Search for the cell housing the specified text and yield its (x, y) center coordinate. 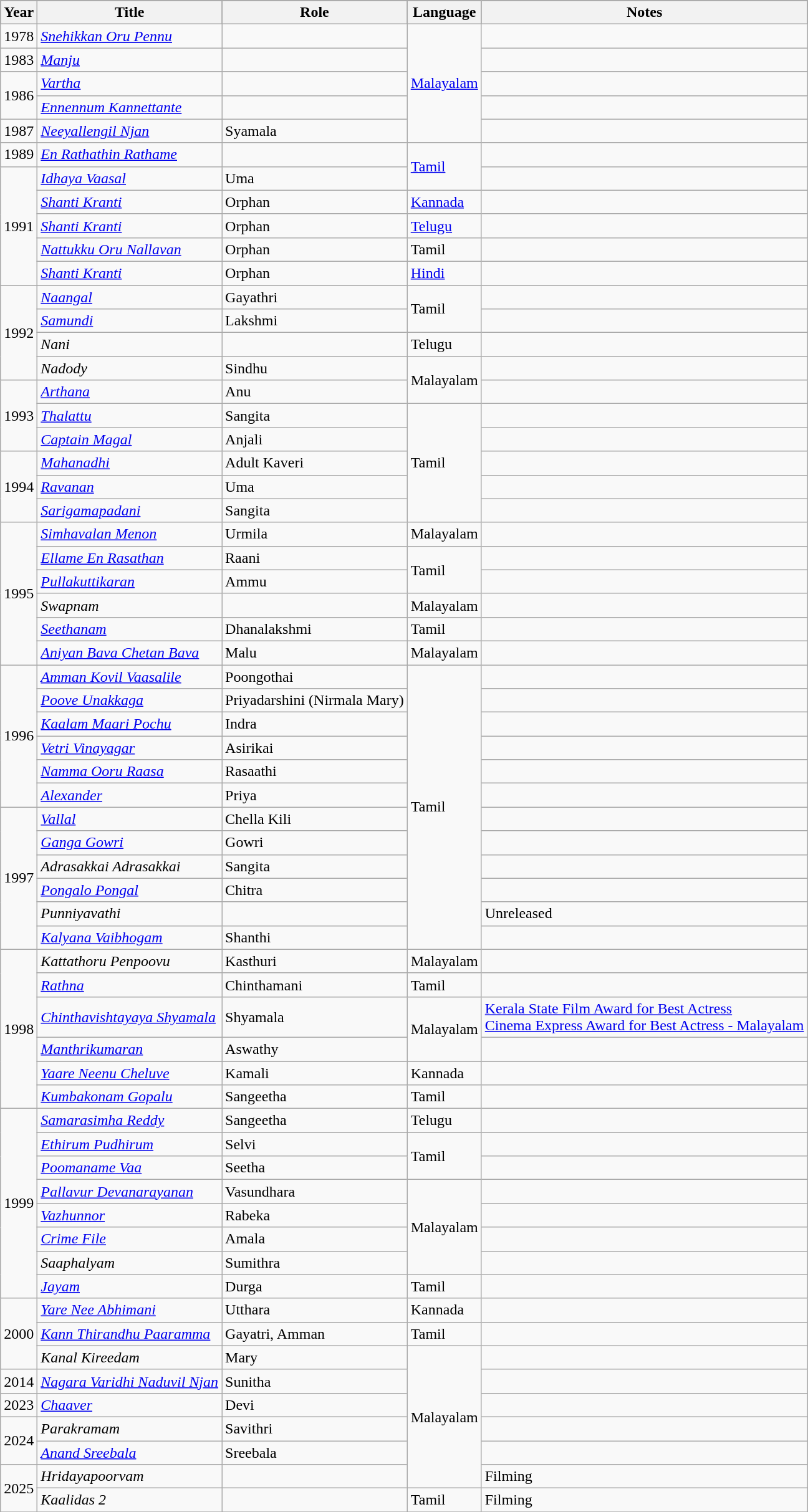
Adrasakkai Adrasakkai (130, 866)
2023 (19, 1405)
Ravanan (130, 487)
Pongalo Pongal (130, 890)
Kasthuri (315, 961)
Language (444, 12)
Crime File (130, 1239)
Hridayapoorvam (130, 1476)
1978 (19, 36)
Kamali (315, 1073)
Swapnam (130, 605)
Raani (315, 558)
Rabeka (315, 1215)
En Rathathin Rathame (130, 155)
1996 (19, 735)
Role (315, 12)
Rathna (130, 985)
Pallavur Devanarayanan (130, 1192)
1986 (19, 95)
1999 (19, 1203)
Year (19, 12)
Simhavalan Menon (130, 534)
Vallal (130, 819)
Anand Sreebala (130, 1453)
Gayatri, Amman (315, 1334)
Ganga Gowri (130, 843)
Yare Nee Abhimani (130, 1310)
2024 (19, 1440)
Vartha (130, 84)
2025 (19, 1488)
Mary (315, 1357)
Shanthi (315, 937)
Captain Magal (130, 439)
Kumbakonam Gopalu (130, 1097)
Asirikai (315, 748)
Jayam (130, 1286)
Chinthavishtayaya Shyamala (130, 1017)
Kaalam Maari Pochu (130, 724)
Kanal Kireedam (130, 1357)
Samundi (130, 321)
Urmila (315, 534)
Kerala State Film Award for Best ActressCinema Express Award for Best Actress - Malayalam (645, 1017)
Anu (315, 392)
Poomaname Vaa (130, 1168)
Notes (645, 12)
Seetha (315, 1168)
Thalattu (130, 416)
Sindhu (315, 368)
Arthana (130, 392)
Durga (315, 1286)
1991 (19, 226)
Naangal (130, 297)
Priyadarshini (Nirmala Mary) (315, 701)
2000 (19, 1334)
Title (130, 12)
Nattukku Oru Nallavan (130, 249)
Pullakuttikaran (130, 581)
Dhanalakshmi (315, 629)
Shyamala (315, 1017)
Chinthamani (315, 985)
Vetri Vinayagar (130, 748)
Kattathoru Penpoovu (130, 961)
Selvi (315, 1144)
Aniyan Bava Chetan Bava (130, 653)
1998 (19, 1028)
Nani (130, 345)
Sumithra (315, 1263)
Hindi (444, 273)
Snehikkan Oru Pennu (130, 36)
Ellame En Rasathan (130, 558)
Kann Thirandhu Paaramma (130, 1334)
Utthara (315, 1310)
Poongothai (315, 676)
Anjali (315, 439)
Sunitha (315, 1381)
Unreleased (645, 914)
Manju (130, 60)
Gayathri (315, 297)
Ennennum Kannettante (130, 107)
Poove Unakkaga (130, 701)
Mahanadhi (130, 463)
Sreebala (315, 1453)
Priya (315, 795)
Devi (315, 1405)
Ethirum Pudhirum (130, 1144)
Sarigamapadani (130, 510)
Kaalidas 2 (130, 1500)
Amman Kovil Vaasalile (130, 676)
Punniyavathi (130, 914)
Chitra (315, 890)
Parakramam (130, 1428)
Seethanam (130, 629)
Samarasimha Reddy (130, 1121)
Amala (315, 1239)
Chaaver (130, 1405)
1987 (19, 131)
Adult Kaveri (315, 463)
1995 (19, 593)
Idhaya Vaasal (130, 178)
Savithri (315, 1428)
Gowri (315, 843)
Chella Kili (315, 819)
Rasaathi (315, 772)
Indra (315, 724)
Vazhunnor (130, 1215)
1983 (19, 60)
Aswathy (315, 1049)
Neeyallengil Njan (130, 131)
Ammu (315, 581)
Kalyana Vaibhogam (130, 937)
1989 (19, 155)
Alexander (130, 795)
Namma Ooru Raasa (130, 772)
1992 (19, 333)
Malu (315, 653)
Nagara Varidhi Naduvil Njan (130, 1381)
Vasundhara (315, 1192)
2014 (19, 1381)
Manthrikumaran (130, 1049)
Yaare Neenu Cheluve (130, 1073)
1993 (19, 416)
1994 (19, 487)
Nadody (130, 368)
Syamala (315, 131)
Saaphalyam (130, 1263)
Lakshmi (315, 321)
1997 (19, 878)
